Return [X, Y] of the center of cell containing provided text 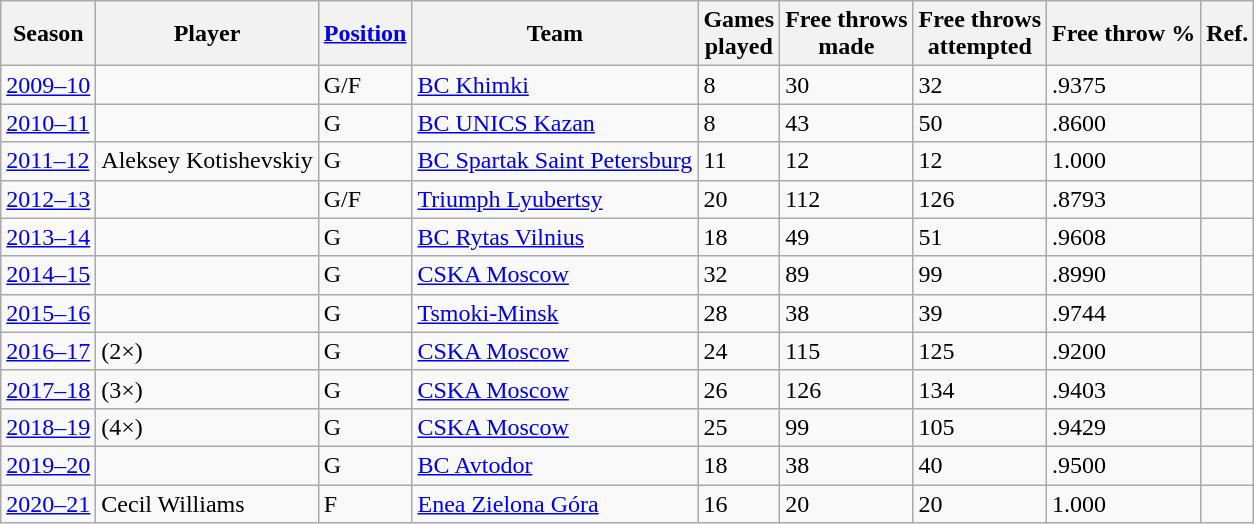
134 [980, 389]
28 [739, 313]
BC Spartak Saint Petersburg [555, 161]
43 [846, 123]
BC Avtodor [555, 465]
2013–14 [48, 237]
BC Khimki [555, 85]
26 [739, 389]
11 [739, 161]
.9744 [1124, 313]
.9200 [1124, 351]
30 [846, 85]
125 [980, 351]
Triumph Lyubertsy [555, 199]
Free throw % [1124, 34]
2020–21 [48, 503]
115 [846, 351]
105 [980, 427]
.9375 [1124, 85]
Ref. [1228, 34]
Gamesplayed [739, 34]
Cecil Williams [207, 503]
Player [207, 34]
(2×) [207, 351]
.9608 [1124, 237]
2017–18 [48, 389]
24 [739, 351]
(4×) [207, 427]
Season [48, 34]
89 [846, 275]
2011–12 [48, 161]
40 [980, 465]
2016–17 [48, 351]
.9403 [1124, 389]
BC UNICS Kazan [555, 123]
.8793 [1124, 199]
BC Rytas Vilnius [555, 237]
25 [739, 427]
.8600 [1124, 123]
2015–16 [48, 313]
.8990 [1124, 275]
Position [365, 34]
Aleksey Kotishevskiy [207, 161]
51 [980, 237]
(3×) [207, 389]
112 [846, 199]
.9500 [1124, 465]
Enea Zielona Góra [555, 503]
F [365, 503]
2009–10 [48, 85]
39 [980, 313]
2014–15 [48, 275]
Free throws made [846, 34]
Team [555, 34]
2010–11 [48, 123]
16 [739, 503]
Tsmoki-Minsk [555, 313]
50 [980, 123]
49 [846, 237]
2012–13 [48, 199]
2019–20 [48, 465]
2018–19 [48, 427]
Free throws attempted [980, 34]
.9429 [1124, 427]
